Extract the [X, Y] coordinate from the center of the cell holding the provided text.  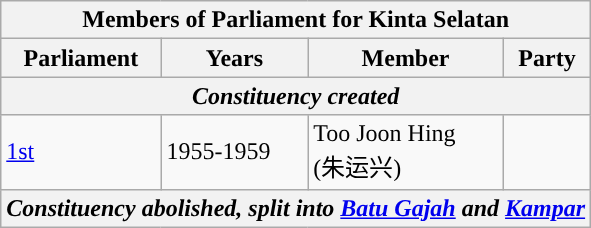
Member [406, 58]
Years [234, 58]
Constituency created [296, 96]
1st [81, 152]
Constituency abolished, split into Batu Gajah and Kampar [296, 208]
Parliament [81, 58]
Too Joon Hing (朱运兴) [406, 152]
1955-1959 [234, 152]
Members of Parliament for Kinta Selatan [296, 20]
Party [546, 58]
